Extract the (x, y) coordinate from the center of the cell holding the provided text.  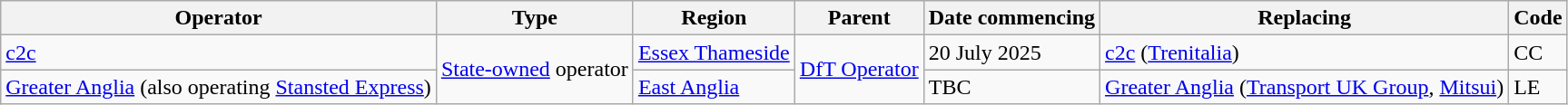
Parent (859, 18)
Type (534, 18)
East Anglia (714, 87)
c2c (219, 52)
State-owned operator (534, 70)
Code (1538, 18)
DfT Operator (859, 70)
TBC (1011, 87)
Date commencing (1011, 18)
20 July 2025 (1011, 52)
Essex Thameside (714, 52)
Region (714, 18)
CC (1538, 52)
LE (1538, 87)
Greater Anglia (Transport UK Group, Mitsui) (1305, 87)
Greater Anglia (also operating Stansted Express) (219, 87)
Operator (219, 18)
Replacing (1305, 18)
c2c (Trenitalia) (1305, 52)
